Capture the cell that displays the provided text and extract its [x, y] central coordinate. 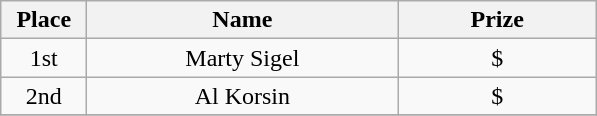
Marty Sigel [242, 58]
Prize [498, 20]
1st [44, 58]
2nd [44, 96]
Name [242, 20]
Al Korsin [242, 96]
Place [44, 20]
